Scan for the cell matching the given text and deliver its [x, y] coordinate at center. 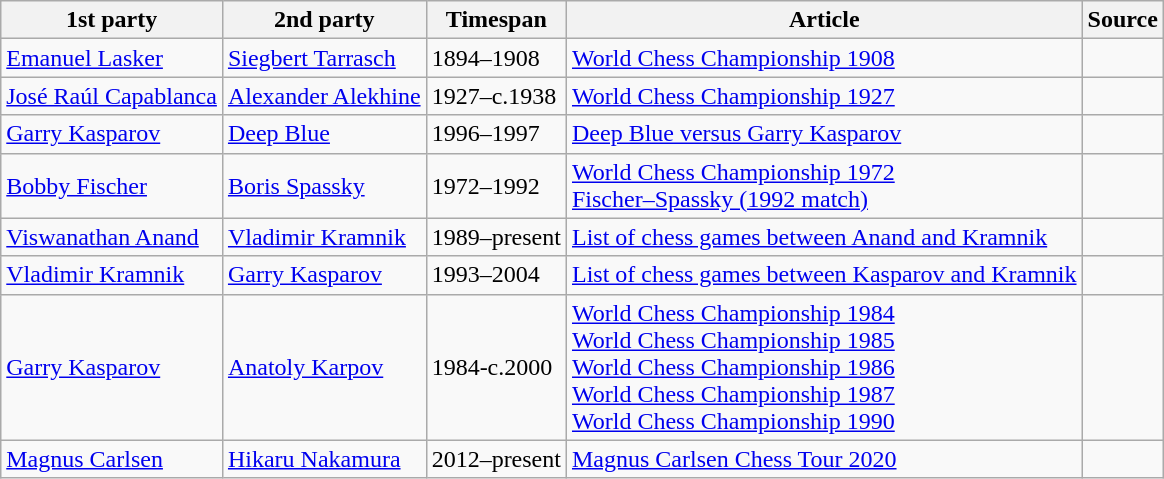
Magnus Carlsen Chess Tour 2020 [824, 459]
Article [824, 20]
Viswanathan Anand [112, 237]
Deep Blue versus Garry Kasparov [824, 134]
1984-c.2000 [496, 367]
Timespan [496, 20]
Alexander Alekhine [324, 96]
1972–1992 [496, 186]
1927–c.1938 [496, 96]
Bobby Fischer [112, 186]
1st party [112, 20]
List of chess games between Kasparov and Kramnik [824, 275]
2012–present [496, 459]
José Raúl Capablanca [112, 96]
World Chess Championship 1908 [824, 58]
Magnus Carlsen [112, 459]
1989–present [496, 237]
World Chess Championship 1984World Chess Championship 1985World Chess Championship 1986World Chess Championship 1987World Chess Championship 1990 [824, 367]
Hikaru Nakamura [324, 459]
1894–1908 [496, 58]
1993–2004 [496, 275]
Siegbert Tarrasch [324, 58]
Source [1122, 20]
Deep Blue [324, 134]
World Chess Championship 1972Fischer–Spassky (1992 match) [824, 186]
List of chess games between Anand and Kramnik [824, 237]
Emanuel Lasker [112, 58]
Anatoly Karpov [324, 367]
1996–1997 [496, 134]
World Chess Championship 1927 [824, 96]
Boris Spassky [324, 186]
2nd party [324, 20]
